Return the (X, Y) coordinate for the center point of the cell that contains the specified text.  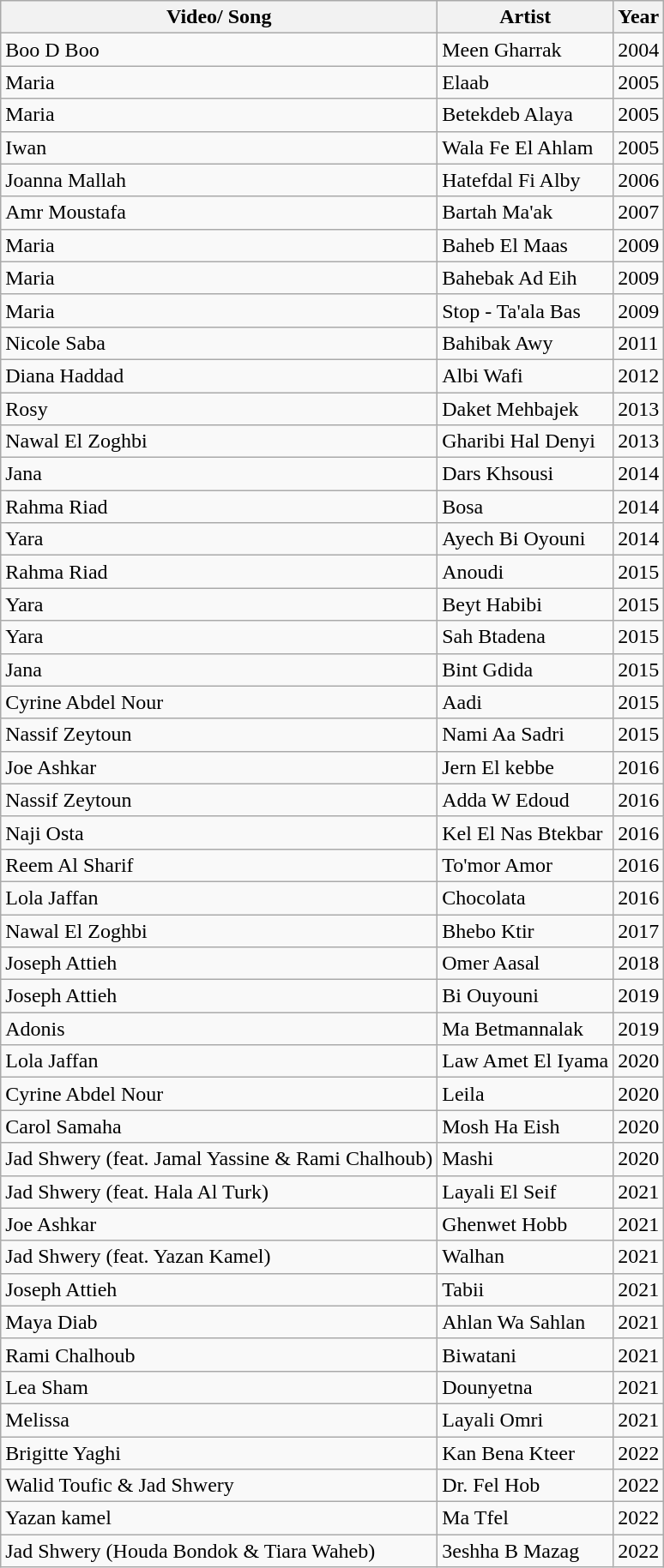
Jad Shwery (feat. Jamal Yassine & Rami Chalhoub) (220, 1159)
Walid Toufic & Jad Shwery (220, 1486)
Elaab (525, 82)
Law Amet El Iyama (525, 1061)
Bosa (525, 507)
Walhan (525, 1257)
2004 (638, 50)
Wala Fe El Ahlam (525, 147)
Year (638, 17)
Layali El Seif (525, 1192)
Artist (525, 17)
Ma Betmannalak (525, 1029)
Video/ Song (220, 17)
2011 (638, 343)
Lea Sham (220, 1387)
Hatefdal Fi Alby (525, 180)
Dr. Fel Hob (525, 1486)
Boo D Boo (220, 50)
2018 (638, 964)
Joanna Mallah (220, 180)
Ghenwet Hobb (525, 1224)
Ma Tfel (525, 1518)
2012 (638, 375)
Iwan (220, 147)
Nicole Saba (220, 343)
Albi Wafi (525, 375)
Chocolata (525, 898)
3eshha B Mazag (525, 1551)
Betekdeb Alaya (525, 115)
Leila (525, 1094)
2007 (638, 213)
Bi Ouyouni (525, 996)
Mosh Ha Eish (525, 1126)
Rami Chalhoub (220, 1355)
Bhebo Ktir (525, 930)
Anoudi (525, 572)
Biwatani (525, 1355)
Omer Aasal (525, 964)
Stop - Ta'ala Bas (525, 310)
Naji Osta (220, 832)
Bahibak Awy (525, 343)
Jad Shwery (Houda Bondok & Tiara Waheb) (220, 1551)
Aadi (525, 702)
Beyt Habibi (525, 604)
Yazan kamel (220, 1518)
Diana Haddad (220, 375)
Jad Shwery (feat. Yazan Kamel) (220, 1257)
Reem Al Sharif (220, 865)
Daket Mehbajek (525, 409)
Adonis (220, 1029)
Adda W Edoud (525, 800)
Dars Khsousi (525, 474)
Bartah Ma'ak (525, 213)
Bint Gdida (525, 670)
Mashi (525, 1159)
Jern El kebbe (525, 767)
Kan Bena Kteer (525, 1453)
Kel El Nas Btekbar (525, 832)
Ayech Bi Oyouni (525, 539)
Melissa (220, 1420)
Ahlan Wa Sahlan (525, 1322)
Jad Shwery (feat. Hala Al Turk) (220, 1192)
Gharibi Hal Denyi (525, 442)
Layali Omri (525, 1420)
To'mor Amor (525, 865)
Tabii (525, 1289)
Meen Gharrak (525, 50)
Nami Aa Sadri (525, 735)
2006 (638, 180)
Sah Btadena (525, 637)
Carol Samaha (220, 1126)
Rosy (220, 409)
2017 (638, 930)
Baheb El Maas (525, 245)
Brigitte Yaghi (220, 1453)
Bahebak Ad Eih (525, 278)
Amr Moustafa (220, 213)
Dounyetna (525, 1387)
Maya Diab (220, 1322)
